From the cell containing the given text, extract its center point as [x, y] coordinate. 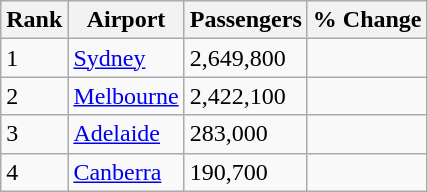
2 [34, 96]
Adelaide [126, 134]
283,000 [246, 134]
Airport [126, 20]
2,649,800 [246, 58]
2,422,100 [246, 96]
Sydney [126, 58]
% Change [367, 20]
Rank [34, 20]
4 [34, 172]
Passengers [246, 20]
Melbourne [126, 96]
1 [34, 58]
190,700 [246, 172]
Canberra [126, 172]
3 [34, 134]
